Determine the (x, y) coordinate at the center of the cell enclosing the given text.  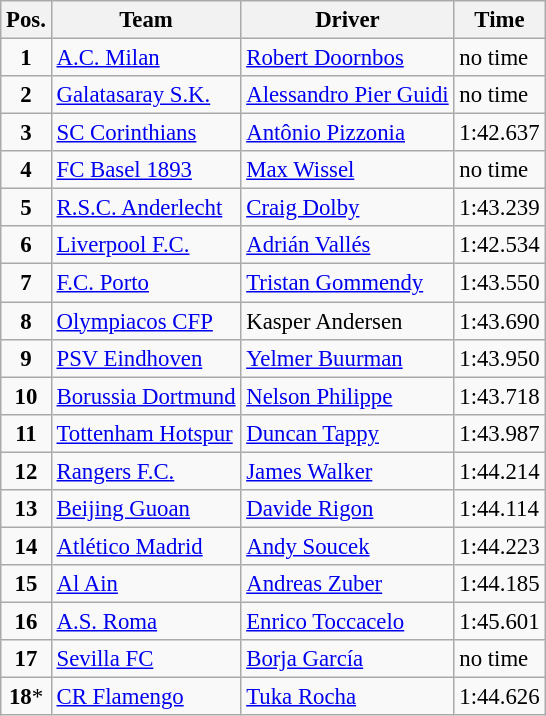
Atlético Madrid (146, 546)
Borja García (348, 659)
10 (26, 396)
Kasper Andersen (348, 321)
12 (26, 471)
1:42.637 (500, 133)
1:43.690 (500, 321)
1 (26, 58)
A.C. Milan (146, 58)
Beijing Guoan (146, 509)
Enrico Toccacelo (348, 621)
A.S. Roma (146, 621)
18* (26, 697)
Max Wissel (348, 170)
FC Basel 1893 (146, 170)
4 (26, 170)
9 (26, 358)
16 (26, 621)
Time (500, 20)
F.C. Porto (146, 283)
5 (26, 208)
1:42.534 (500, 245)
13 (26, 509)
1:44.214 (500, 471)
1:43.239 (500, 208)
Duncan Tappy (348, 433)
8 (26, 321)
Alessandro Pier Guidi (348, 95)
2 (26, 95)
Tristan Gommendy (348, 283)
1:43.550 (500, 283)
Sevilla FC (146, 659)
Pos. (26, 20)
1:43.718 (500, 396)
Driver (348, 20)
Liverpool F.C. (146, 245)
Andreas Zuber (348, 584)
11 (26, 433)
15 (26, 584)
Craig Dolby (348, 208)
Al Ain (146, 584)
Tottenham Hotspur (146, 433)
1:43.950 (500, 358)
1:43.987 (500, 433)
Robert Doornbos (348, 58)
6 (26, 245)
1:44.223 (500, 546)
17 (26, 659)
Adrián Vallés (348, 245)
Andy Soucek (348, 546)
1:44.185 (500, 584)
CR Flamengo (146, 697)
Borussia Dortmund (146, 396)
Rangers F.C. (146, 471)
7 (26, 283)
Olympiacos CFP (146, 321)
1:44.626 (500, 697)
14 (26, 546)
3 (26, 133)
PSV Eindhoven (146, 358)
Yelmer Buurman (348, 358)
Galatasaray S.K. (146, 95)
Team (146, 20)
R.S.C. Anderlecht (146, 208)
Nelson Philippe (348, 396)
Antônio Pizzonia (348, 133)
Davide Rigon (348, 509)
Tuka Rocha (348, 697)
1:44.114 (500, 509)
James Walker (348, 471)
SC Corinthians (146, 133)
1:45.601 (500, 621)
